Extract the [X, Y] coordinate from the center of the cell holding the provided text.  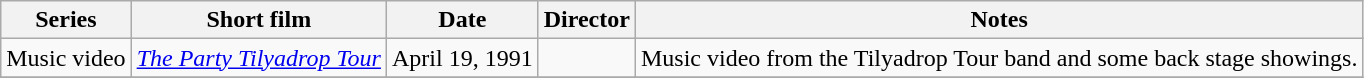
April 19, 1991 [462, 58]
Music video from the Tilyadrop Tour band and some back stage showings. [999, 58]
The Party Tilyadrop Tour [258, 58]
Notes [999, 20]
Music video [66, 58]
Series [66, 20]
Short film [258, 20]
Director [586, 20]
Date [462, 20]
